Locate the cell with the specified text and output its (X, Y) center coordinate. 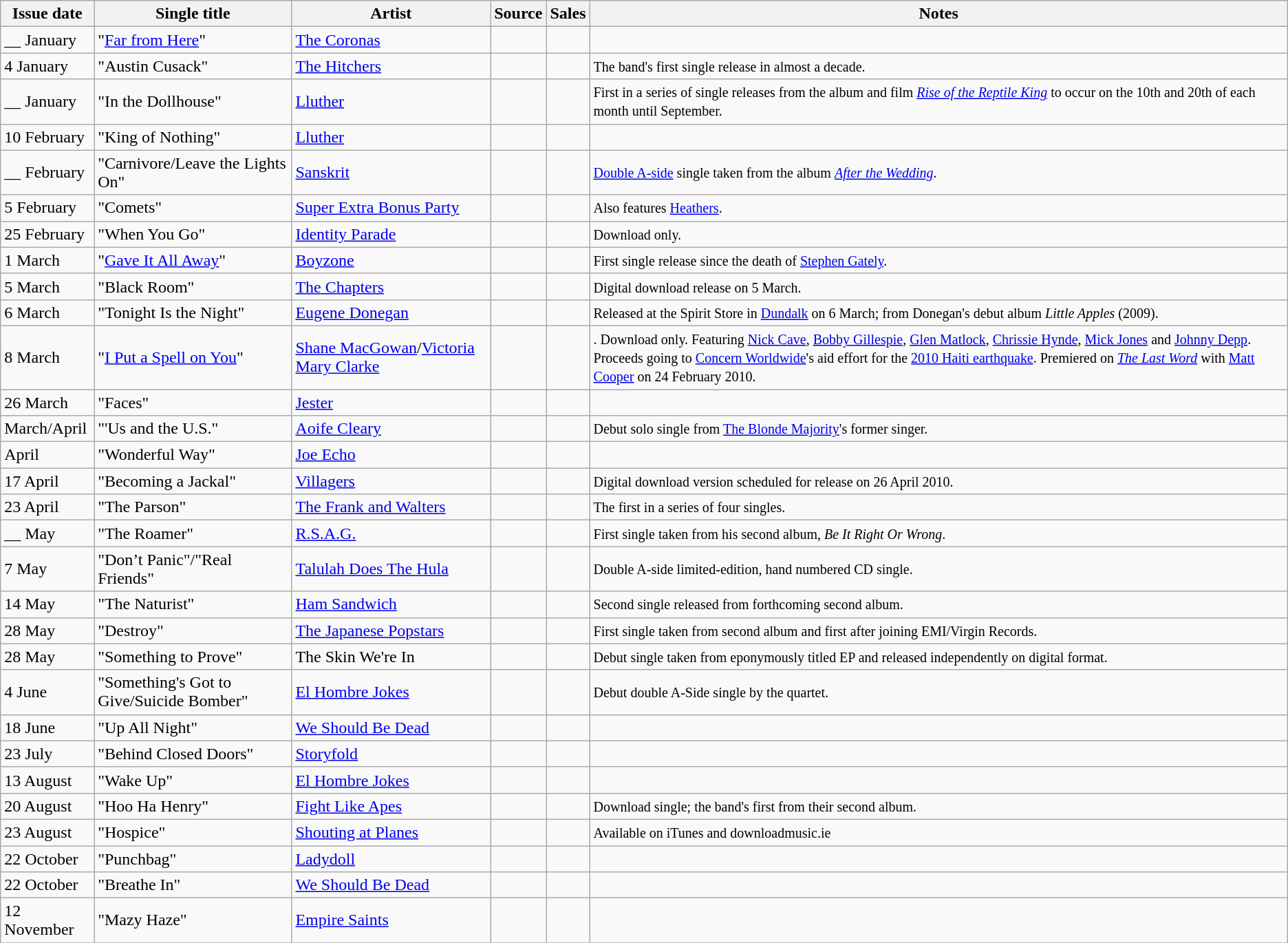
First single taken from second album and first after joining EMI/Virgin Records. (938, 631)
Also features Heathers. (938, 208)
Source (519, 14)
First single taken from his second album, Be It Right Or Wrong. (938, 533)
"Behind Closed Doors" (193, 754)
"Tonight Is the Night" (193, 312)
__ May (47, 533)
17 April (47, 481)
4 June (47, 692)
The Japanese Popstars (391, 631)
Sales (568, 14)
Available on iTunes and downloadmusic.ie (938, 832)
"Gave It All Away" (193, 260)
The band's first single release in almost a decade. (938, 66)
"Mazy Haze" (193, 921)
Artist (391, 14)
"Something's Got to Give/Suicide Bomber" (193, 692)
R.S.A.G. (391, 533)
"Destroy" (193, 631)
Double A-side single taken from the album After the Wedding. (938, 172)
Super Extra Bonus Party (391, 208)
Download single; the band's first from their second album. (938, 806)
Double A-side limited-edition, hand numbered CD single. (938, 569)
"When You Go" (193, 234)
4 January (47, 66)
"The Roamer" (193, 533)
The Chapters (391, 286)
"Hospice" (193, 832)
"Punchbag" (193, 858)
23 April (47, 507)
Released at the Spirit Store in Dundalk on 6 March; from Donegan's debut album Little Apples (2009). (938, 312)
"Austin Cusack" (193, 66)
"The Naturist" (193, 604)
6 March (47, 312)
Shouting at Planes (391, 832)
The Hitchers (391, 66)
Sanskrit (391, 172)
Fight Like Apes (391, 806)
Jester (391, 403)
Single title (193, 14)
"Faces" (193, 403)
"Comets" (193, 208)
Empire Saints (391, 921)
"King of Nothing" (193, 137)
"'Us and the U.S." (193, 429)
First single release since the death of Stephen Gately. (938, 260)
5 March (47, 286)
Villagers (391, 481)
20 August (47, 806)
The Coronas (391, 40)
"Breathe In" (193, 885)
13 August (47, 780)
The first in a series of four singles. (938, 507)
Notes (938, 14)
12 November (47, 921)
Shane MacGowan/Victoria Mary Clarke (391, 357)
Identity Parade (391, 234)
March/April (47, 429)
1 March (47, 260)
Aoife Cleary (391, 429)
"Wonderful Way" (193, 455)
25 February (47, 234)
Second single released from forthcoming second album. (938, 604)
Debut single taken from eponymously titled EP and released independently on digital format. (938, 657)
7 May (47, 569)
18 June (47, 728)
First in a series of single releases from the album and film Rise of the Reptile King to occur on the 10th and 20th of each month until September. (938, 102)
Joe Echo (391, 455)
"Becoming a Jackal" (193, 481)
"The Parson" (193, 507)
23 August (47, 832)
Digital download release on 5 March. (938, 286)
"In the Dollhouse" (193, 102)
"Wake Up" (193, 780)
Eugene Donegan (391, 312)
"I Put a Spell on You" (193, 357)
23 July (47, 754)
Storyfold (391, 754)
Download only. (938, 234)
"Don’t Panic"/"Real Friends" (193, 569)
"Hoo Ha Henry" (193, 806)
Debut double A-Side single by the quartet. (938, 692)
14 May (47, 604)
Boyzone (391, 260)
April (47, 455)
The Frank and Walters (391, 507)
Ladydoll (391, 858)
"Black Room" (193, 286)
"Carnivore/Leave the Lights On" (193, 172)
Digital download version scheduled for release on 26 April 2010. (938, 481)
The Skin We're In (391, 657)
26 March (47, 403)
Talulah Does The Hula (391, 569)
5 February (47, 208)
"Up All Night" (193, 728)
10 February (47, 137)
"Far from Here" (193, 40)
Debut solo single from The Blonde Majority's former singer. (938, 429)
Issue date (47, 14)
8 March (47, 357)
"Something to Prove" (193, 657)
__ February (47, 172)
Ham Sandwich (391, 604)
